Return (x, y) of the center of cell containing provided text 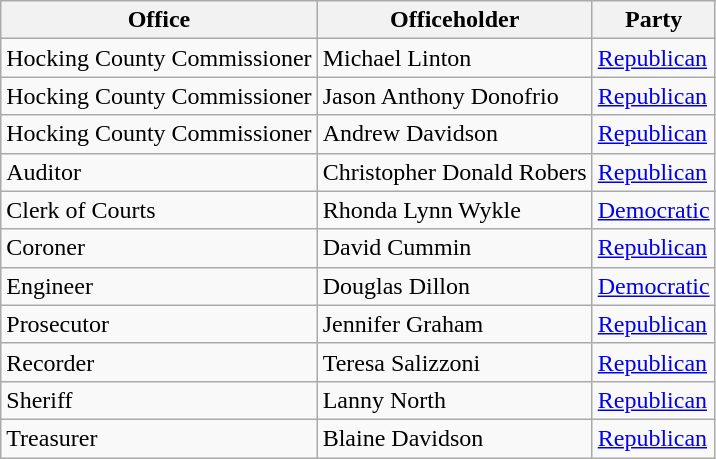
Coroner (159, 248)
Auditor (159, 172)
Clerk of Courts (159, 210)
David Cummin (454, 248)
Rhonda Lynn Wykle (454, 210)
Officeholder (454, 20)
Blaine Davidson (454, 438)
Office (159, 20)
Teresa Salizzoni (454, 362)
Party (654, 20)
Lanny North (454, 400)
Recorder (159, 362)
Jennifer Graham (454, 324)
Douglas Dillon (454, 286)
Engineer (159, 286)
Jason Anthony Donofrio (454, 96)
Michael Linton (454, 58)
Treasurer (159, 438)
Sheriff (159, 400)
Christopher Donald Robers (454, 172)
Prosecutor (159, 324)
Andrew Davidson (454, 134)
